Find where the given text appears and provide that cell's center as [x, y] coordinate. 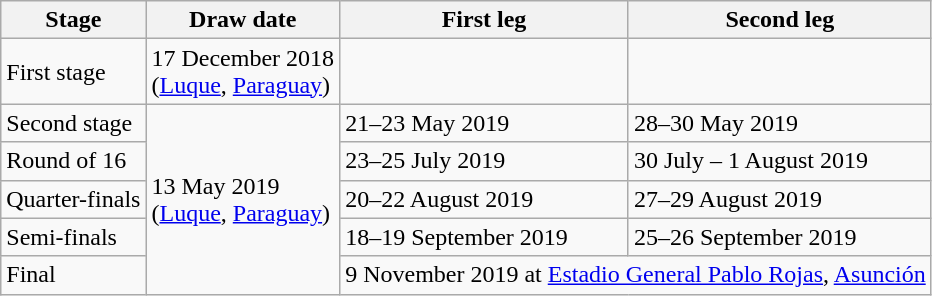
30 July – 1 August 2019 [780, 161]
21–23 May 2019 [484, 123]
23–25 July 2019 [484, 161]
27–29 August 2019 [780, 199]
9 November 2019 at Estadio General Pablo Rojas, Asunción [636, 275]
First leg [484, 20]
17 December 2018(Luque, Paraguay) [243, 72]
Stage [74, 20]
Final [74, 275]
18–19 September 2019 [484, 237]
Draw date [243, 20]
Round of 16 [74, 161]
Quarter-finals [74, 199]
25–26 September 2019 [780, 237]
Semi-finals [74, 237]
Second stage [74, 123]
Second leg [780, 20]
28–30 May 2019 [780, 123]
First stage [74, 72]
13 May 2019(Luque, Paraguay) [243, 199]
20–22 August 2019 [484, 199]
